Output the (X, Y) coordinate of the center of the cell containing the given text.  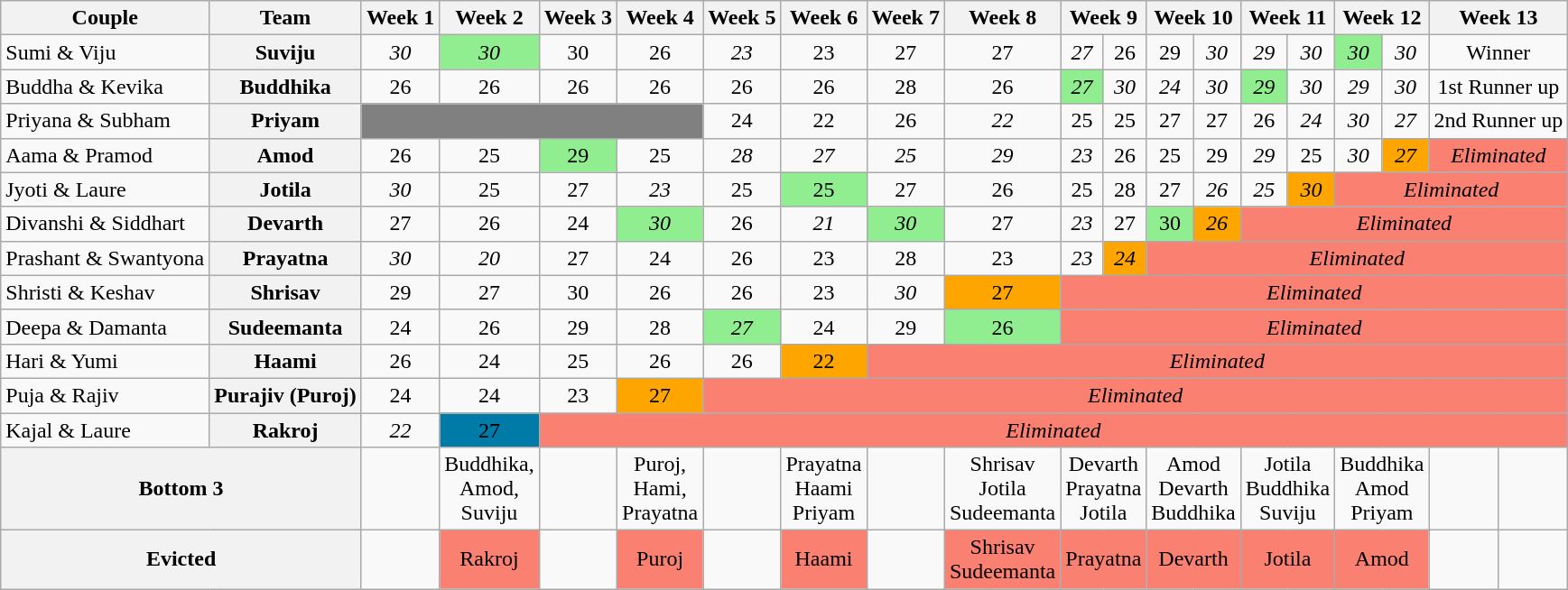
Kajal & Laure (105, 430)
Purajiv (Puroj) (285, 395)
21 (823, 224)
Puroj (661, 559)
AmodDevarthBuddhika (1193, 489)
Week 13 (1498, 18)
Puroj,Hami,Prayatna (661, 489)
Hari & Yumi (105, 361)
Week 12 (1382, 18)
Week 9 (1103, 18)
Week 3 (578, 18)
Priyana & Subham (105, 121)
Week 7 (905, 18)
Prashant & Swantyona (105, 258)
Week 1 (400, 18)
2nd Runner up (1498, 121)
PrayatnaHaamiPriyam (823, 489)
20 (489, 258)
DevarthPrayatnaJotila (1103, 489)
Week 6 (823, 18)
Buddhika,Amod,Suviju (489, 489)
Sudeemanta (285, 327)
Buddha & Kevika (105, 87)
Bottom 3 (181, 489)
Couple (105, 18)
Shrisav (285, 292)
Week 5 (742, 18)
Week 4 (661, 18)
Jyoti & Laure (105, 189)
BuddhikaAmodPriyam (1382, 489)
Week 8 (1002, 18)
Buddhika (285, 87)
Week 2 (489, 18)
Shristi & Keshav (105, 292)
Divanshi & Siddhart (105, 224)
1st Runner up (1498, 87)
Week 10 (1193, 18)
Shrisav Sudeemanta (1002, 559)
Winner (1498, 52)
Shrisav Jotila Sudeemanta (1002, 489)
Puja & Rajiv (105, 395)
Week 11 (1287, 18)
JotilaBuddhikaSuviju (1287, 489)
Priyam (285, 121)
Sumi & Viju (105, 52)
Team (285, 18)
Aama & Pramod (105, 155)
Evicted (181, 559)
Deepa & Damanta (105, 327)
Suviju (285, 52)
